Locate the cell with the specified text and output its [x, y] center coordinate. 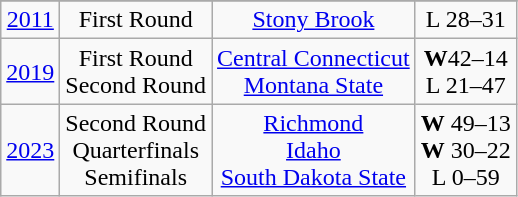
Second RoundQuarterfinalsSemifinals [136, 150]
W42–14L 21–47 [466, 72]
2023 [30, 150]
Central ConnecticutMontana State [314, 72]
First RoundSecond Round [136, 72]
Stony Brook [314, 20]
RichmondIdahoSouth Dakota State [314, 150]
L 28–31 [466, 20]
2011 [30, 20]
W 49–13W 30–22L 0–59 [466, 150]
2019 [30, 72]
First Round [136, 20]
